Return the (x, y) coordinate for the center point of the cell that contains the specified text.  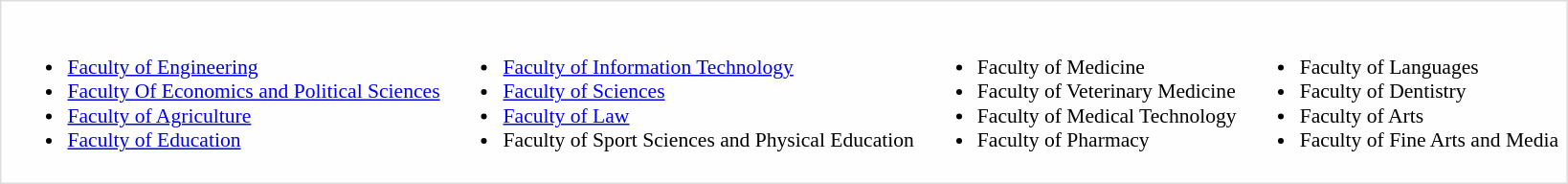
Faculty of Information TechnologyFaculty of SciencesFaculty of LawFaculty of Sport Sciences and Physical Education (680, 92)
Faculty of MedicineFaculty of Veterinary MedicineFaculty of Medical TechnologyFaculty of Pharmacy (1078, 92)
Faculty of LanguagesFaculty of DentistryFaculty of ArtsFaculty of Fine Arts and Media (1400, 92)
Faculty of EngineeringFaculty Of Economics and Political SciencesFaculty of AgricultureFaculty of Education (225, 92)
